Pinpoint the cell where the given text exists, returning its (x, y) midpoint coordinate. 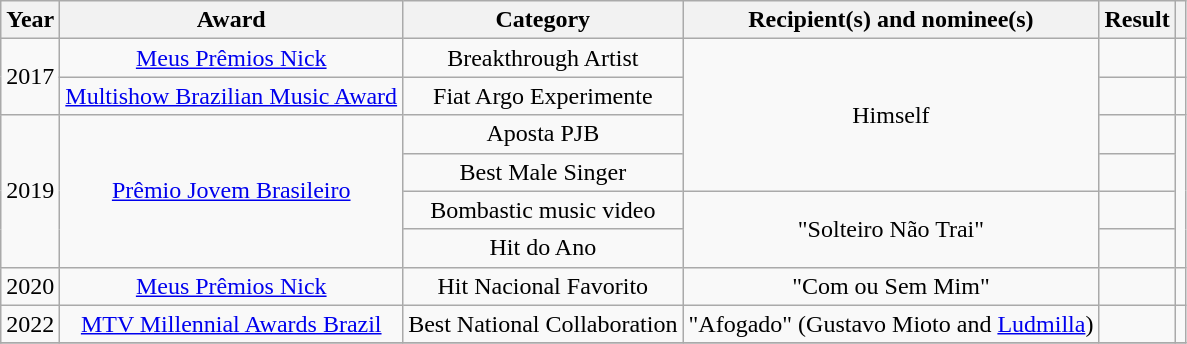
Best Male Singer (543, 172)
Fiat Argo Experimente (543, 96)
"Solteiro Não Trai" (891, 229)
Year (30, 20)
Hit Nacional Favorito (543, 286)
2019 (30, 191)
Best National Collaboration (543, 324)
Aposta PJB (543, 134)
2020 (30, 286)
Breakthrough Artist (543, 58)
Multishow Brazilian Music Award (232, 96)
"Com ou Sem Mim" (891, 286)
Himself (891, 115)
Prêmio Jovem Brasileiro (232, 191)
Category (543, 20)
2017 (30, 77)
"Afogado" (Gustavo Mioto and Ludmilla) (891, 324)
Result (1137, 20)
Hit do Ano (543, 248)
Bombastic music video (543, 210)
MTV Millennial Awards Brazil (232, 324)
Recipient(s) and nominee(s) (891, 20)
Award (232, 20)
2022 (30, 324)
